From the cell containing the given text, extract its center point as [x, y] coordinate. 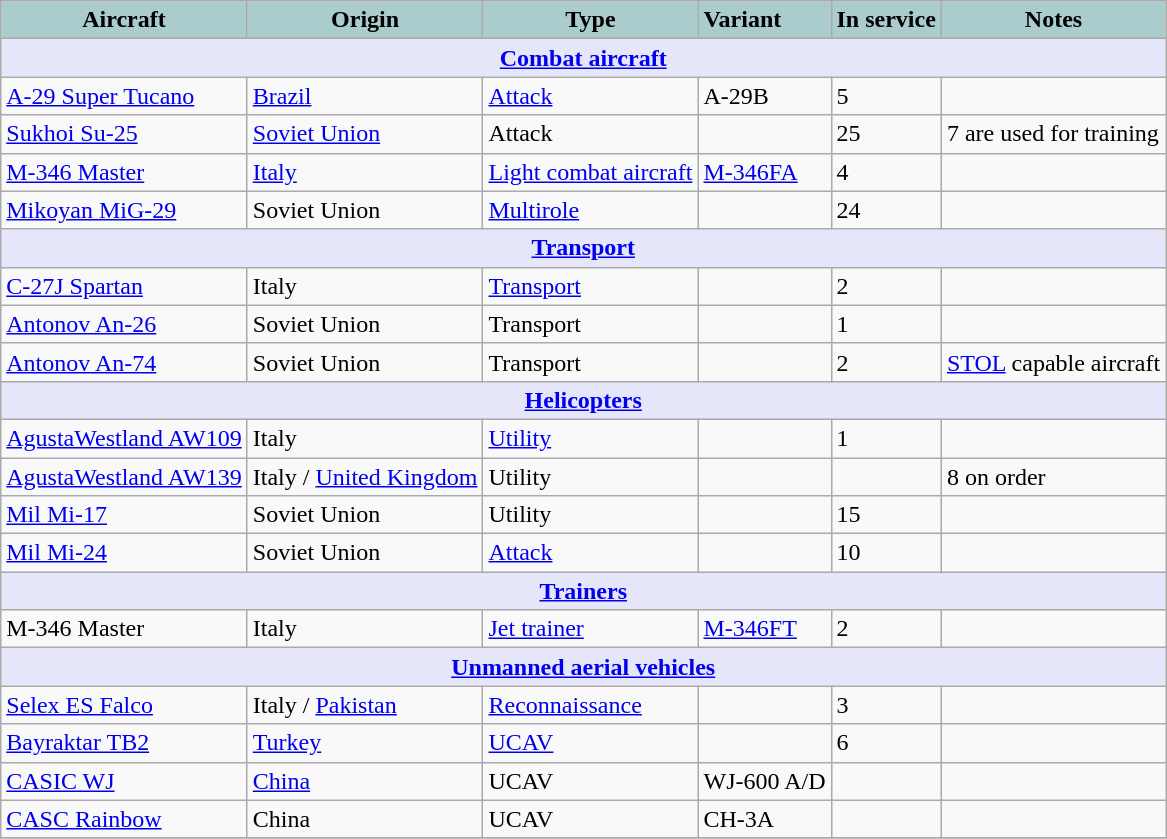
Italy / United Kingdom [365, 477]
Multirole [590, 210]
Mil Mi-17 [124, 515]
CASC Rainbow [124, 819]
3 [886, 705]
M-346FT [764, 629]
6 [886, 743]
AgustaWestland AW139 [124, 477]
Jet trainer [590, 629]
Notes [1053, 20]
Aircraft [124, 20]
Bayraktar TB2 [124, 743]
Mikoyan MiG-29 [124, 210]
Reconnaissance [590, 705]
Light combat aircraft [590, 172]
Selex ES Falco [124, 705]
Variant [764, 20]
A-29B [764, 96]
Italy / Pakistan [365, 705]
Origin [365, 20]
Mil Mi-24 [124, 553]
Sukhoi Su-25 [124, 134]
7 are used for training [1053, 134]
5 [886, 96]
Antonov An-74 [124, 362]
STOL capable aircraft [1053, 362]
Trainers [584, 591]
Turkey [365, 743]
10 [886, 553]
Brazil [365, 96]
Type [590, 20]
Helicopters [584, 400]
Unmanned aerial vehicles [584, 667]
CH-3A [764, 819]
AgustaWestland AW109 [124, 438]
WJ-600 A/D [764, 781]
25 [886, 134]
15 [886, 515]
CASIC WJ [124, 781]
24 [886, 210]
4 [886, 172]
In service [886, 20]
C-27J Spartan [124, 286]
A-29 Super Tucano [124, 96]
Antonov An-26 [124, 324]
M-346FA [764, 172]
Combat aircraft [584, 58]
8 on order [1053, 477]
